Output the (x, y) coordinate of the center of the cell containing the given text.  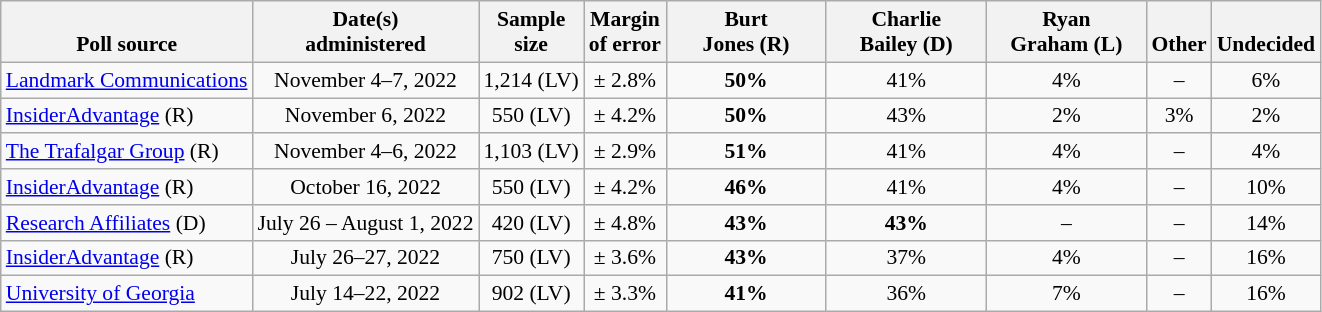
Date(s)administered (365, 32)
Marginof error (625, 32)
10% (1266, 187)
± 3.6% (625, 258)
November 4–7, 2022 (365, 80)
1,214 (LV) (530, 80)
14% (1266, 223)
November 6, 2022 (365, 116)
July 26 – August 1, 2022 (365, 223)
420 (LV) (530, 223)
46% (746, 187)
Research Affiliates (D) (127, 223)
± 2.9% (625, 152)
3% (1178, 116)
7% (1066, 294)
CharlieBailey (D) (906, 32)
Other (1178, 32)
RyanGraham (L) (1066, 32)
October 16, 2022 (365, 187)
July 26–27, 2022 (365, 258)
± 4.8% (625, 223)
750 (LV) (530, 258)
36% (906, 294)
BurtJones (R) (746, 32)
37% (906, 258)
± 3.3% (625, 294)
6% (1266, 80)
Poll source (127, 32)
July 14–22, 2022 (365, 294)
902 (LV) (530, 294)
1,103 (LV) (530, 152)
51% (746, 152)
Landmark Communications (127, 80)
The Trafalgar Group (R) (127, 152)
Undecided (1266, 32)
University of Georgia (127, 294)
November 4–6, 2022 (365, 152)
Samplesize (530, 32)
± 2.8% (625, 80)
